Scan for the cell matching the given text and deliver its [x, y] coordinate at center. 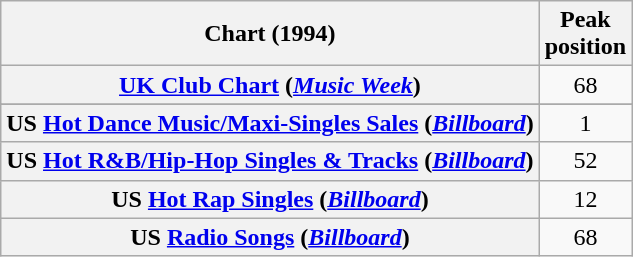
US Hot R&B/Hip-Hop Singles & Tracks (Billboard) [270, 161]
US Radio Songs (Billboard) [270, 237]
US Hot Rap Singles (Billboard) [270, 199]
US Hot Dance Music/Maxi-Singles Sales (Billboard) [270, 123]
12 [585, 199]
Chart (1994) [270, 34]
1 [585, 123]
52 [585, 161]
Peakposition [585, 34]
UK Club Chart (Music Week) [270, 85]
